Detect which cell encompasses the target text, then output its [X, Y] center coordinate. 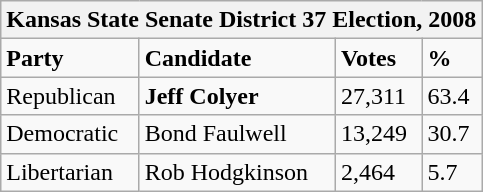
13,249 [378, 134]
2,464 [378, 172]
5.7 [452, 172]
Kansas State Senate District 37 Election, 2008 [242, 20]
Rob Hodgkinson [237, 172]
30.7 [452, 134]
27,311 [378, 96]
63.4 [452, 96]
Votes [378, 58]
Party [70, 58]
% [452, 58]
Republican [70, 96]
Jeff Colyer [237, 96]
Libertarian [70, 172]
Bond Faulwell [237, 134]
Candidate [237, 58]
Democratic [70, 134]
